Pinpoint the cell where the given text exists, returning its (X, Y) midpoint coordinate. 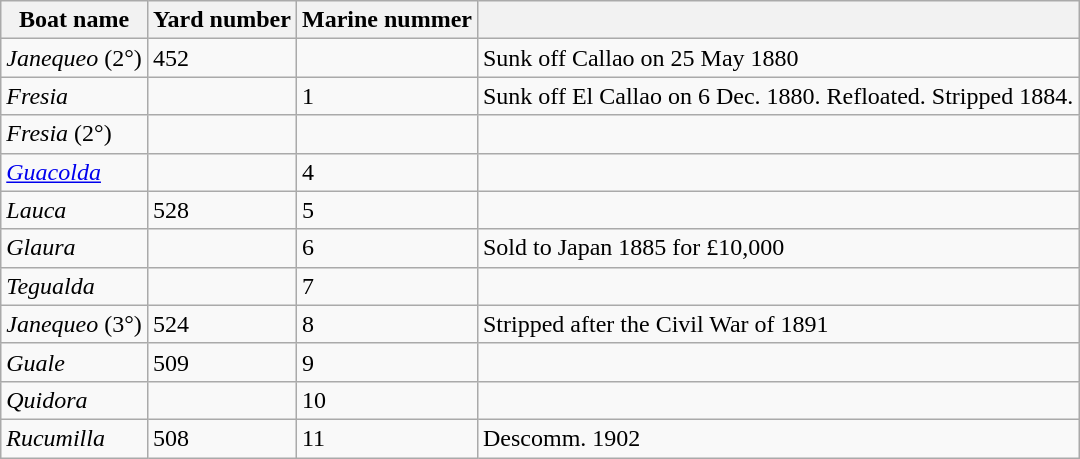
Guale (74, 362)
Janequeo (2°) (74, 58)
Stripped after the Civil War of 1891 (778, 324)
Sold to Japan 1885 for £10,000 (778, 248)
8 (386, 324)
5 (386, 210)
508 (222, 438)
4 (386, 172)
509 (222, 362)
Guacolda (74, 172)
452 (222, 58)
Marine nummer (386, 20)
7 (386, 286)
Descomm. 1902 (778, 438)
524 (222, 324)
528 (222, 210)
Boat name (74, 20)
Glaura (74, 248)
11 (386, 438)
Yard number (222, 20)
Fresia (2°) (74, 134)
Tegualda (74, 286)
Sunk off El Callao on 6 Dec. 1880. Refloated. Stripped 1884. (778, 96)
10 (386, 400)
1 (386, 96)
9 (386, 362)
Lauca (74, 210)
6 (386, 248)
Janequeo (3°) (74, 324)
Sunk off Callao on 25 May 1880 (778, 58)
Quidora (74, 400)
Rucumilla (74, 438)
Fresia (74, 96)
